Scan for the cell matching the given text and deliver its [X, Y] coordinate at center. 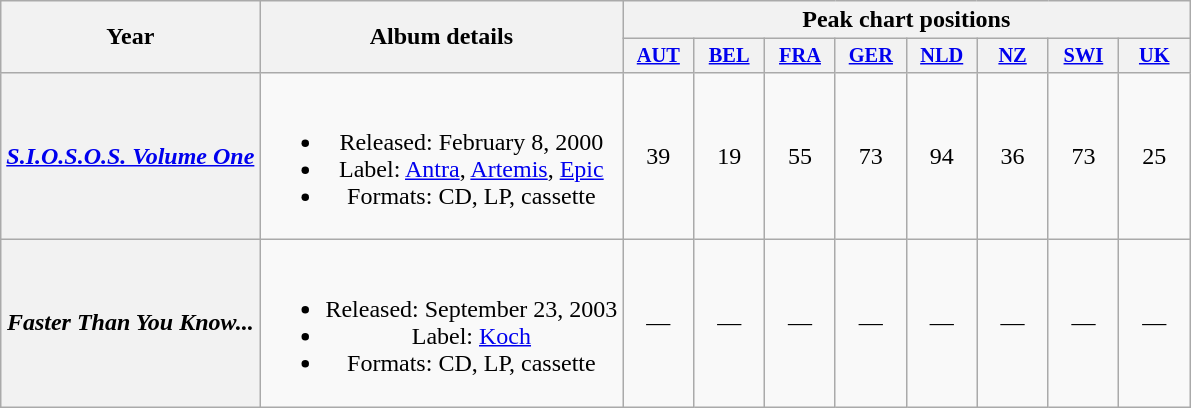
19 [730, 156]
94 [942, 156]
UK [1154, 56]
55 [800, 156]
39 [658, 156]
25 [1154, 156]
36 [1012, 156]
NZ [1012, 56]
Faster Than You Know... [130, 324]
S.I.O.S.O.S. Volume One [130, 156]
Peak chart positions [906, 20]
NLD [942, 56]
Album details [442, 37]
FRA [800, 56]
SWI [1084, 56]
BEL [730, 56]
GER [870, 56]
Released: February 8, 2000Label: Antra, Artemis, EpicFormats: CD, LP, cassette [442, 156]
Released: September 23, 2003Label: KochFormats: CD, LP, cassette [442, 324]
AUT [658, 56]
Year [130, 37]
